Return (X, Y) of the center of cell containing provided text 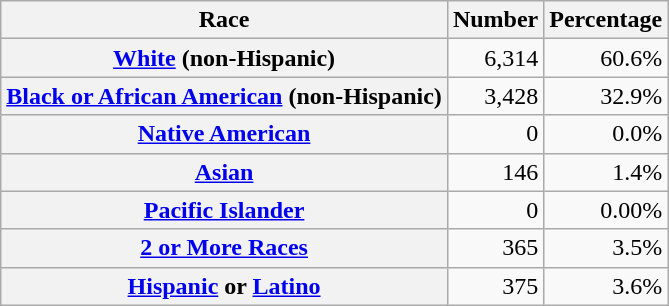
Pacific Islander (224, 210)
3.5% (606, 248)
32.9% (606, 96)
3,428 (495, 96)
Number (495, 20)
6,314 (495, 58)
60.6% (606, 58)
1.4% (606, 172)
Native American (224, 134)
White (non-Hispanic) (224, 58)
0.00% (606, 210)
Hispanic or Latino (224, 286)
Black or African American (non-Hispanic) (224, 96)
0.0% (606, 134)
365 (495, 248)
146 (495, 172)
Asian (224, 172)
Race (224, 20)
Percentage (606, 20)
3.6% (606, 286)
2 or More Races (224, 248)
375 (495, 286)
